Return the [X, Y] coordinate for the center point of the cell that contains the specified text.  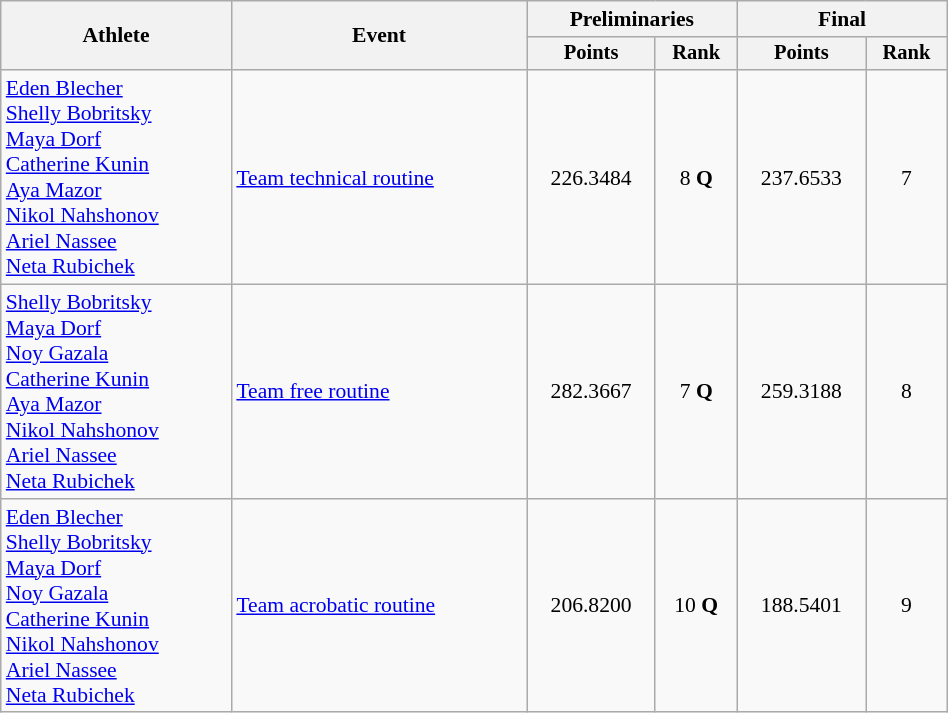
7 Q [696, 392]
206.8200 [592, 606]
7 [907, 177]
Team free routine [378, 392]
Eden BlecherShelly BobritskyMaya DorfCatherine KuninAya MazorNikol NahshonovAriel NasseeNeta Rubichek [116, 177]
Team technical routine [378, 177]
188.5401 [802, 606]
Final [842, 19]
259.3188 [802, 392]
Team acrobatic routine [378, 606]
9 [907, 606]
226.3484 [592, 177]
Shelly BobritskyMaya DorfNoy GazalaCatherine KuninAya MazorNikol NahshonovAriel NasseeNeta Rubichek [116, 392]
237.6533 [802, 177]
Eden BlecherShelly BobritskyMaya DorfNoy GazalaCatherine KuninNikol NahshonovAriel NasseeNeta Rubichek [116, 606]
282.3667 [592, 392]
8 Q [696, 177]
Athlete [116, 36]
Event [378, 36]
8 [907, 392]
Preliminaries [632, 19]
10 Q [696, 606]
